Return (x, y) of the center of cell containing provided text 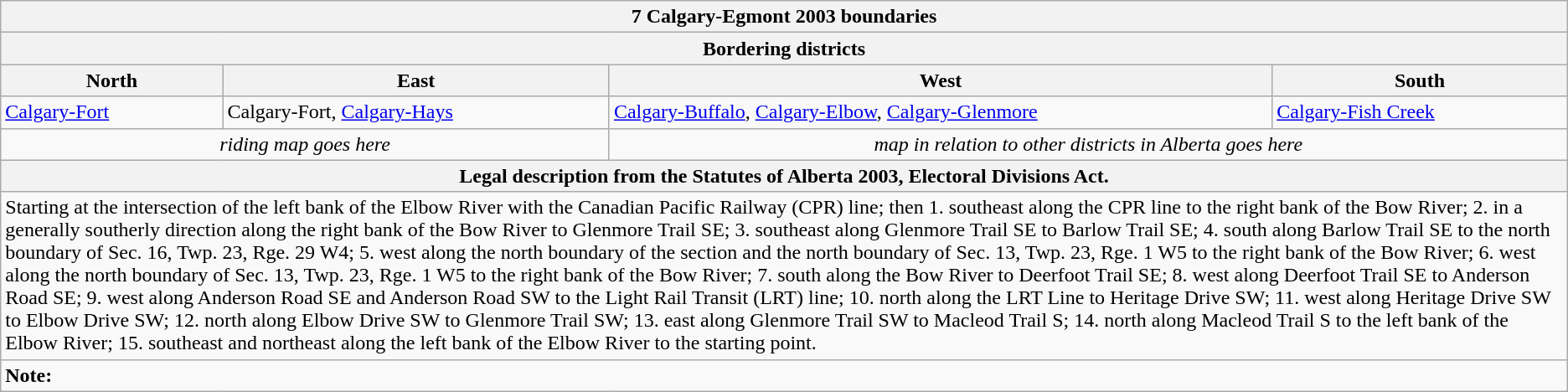
Calgary-Fort, Calgary-Hays (415, 112)
South (1421, 80)
7 Calgary-Egmont 2003 boundaries (784, 17)
Note: (784, 375)
North (112, 80)
riding map goes here (305, 144)
West (940, 80)
map in relation to other districts in Alberta goes here (1088, 144)
Calgary-Buffalo, Calgary-Elbow, Calgary-Glenmore (940, 112)
Calgary-Fort (112, 112)
Bordering districts (784, 49)
Legal description from the Statutes of Alberta 2003, Electoral Divisions Act. (784, 176)
East (415, 80)
Calgary-Fish Creek (1421, 112)
